Return the (x, y) coordinate for the center point of the cell that contains the specified text.  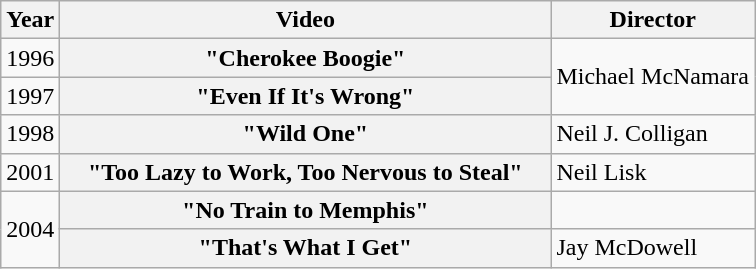
2001 (30, 172)
1996 (30, 58)
"Even If It's Wrong" (306, 96)
Director (653, 20)
Michael McNamara (653, 77)
Video (306, 20)
Neil Lisk (653, 172)
"That's What I Get" (306, 248)
1997 (30, 96)
1998 (30, 134)
Neil J. Colligan (653, 134)
"Too Lazy to Work, Too Nervous to Steal" (306, 172)
Jay McDowell (653, 248)
2004 (30, 229)
"Wild One" (306, 134)
Year (30, 20)
"No Train to Memphis" (306, 210)
"Cherokee Boogie" (306, 58)
